Extract the (x, y) coordinate from the center of the cell holding the provided text.  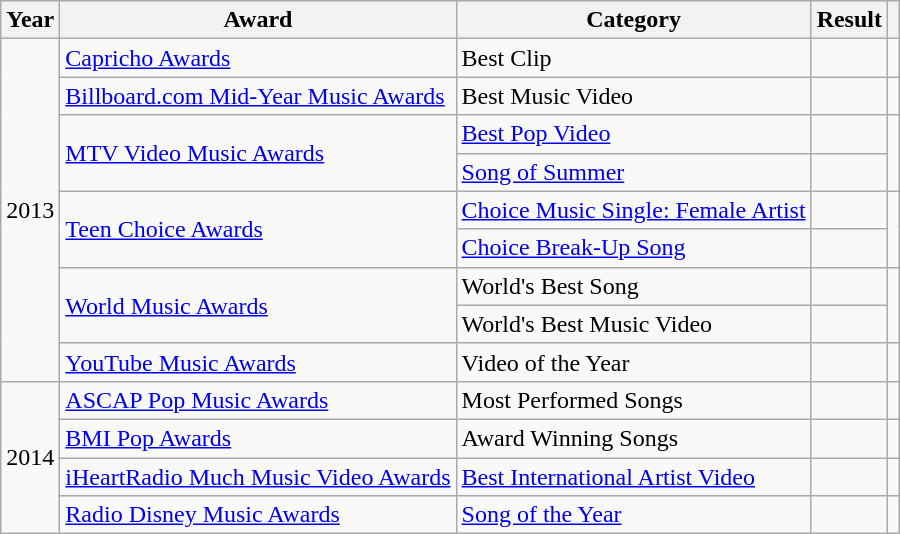
2013 (30, 210)
Award Winning Songs (634, 438)
Year (30, 20)
Song of Summer (634, 172)
World's Best Song (634, 286)
Billboard.com Mid-Year Music Awards (258, 96)
Most Performed Songs (634, 400)
Best Pop Video (634, 134)
ASCAP Pop Music Awards (258, 400)
Video of the Year (634, 362)
Choice Music Single: Female Artist (634, 210)
Category (634, 20)
World Music Awards (258, 305)
Radio Disney Music Awards (258, 515)
Song of the Year (634, 515)
Best Clip (634, 58)
MTV Video Music Awards (258, 153)
Capricho Awards (258, 58)
BMI Pop Awards (258, 438)
Teen Choice Awards (258, 229)
iHeartRadio Much Music Video Awards (258, 477)
Award (258, 20)
Choice Break-Up Song (634, 248)
2014 (30, 457)
World's Best Music Video (634, 324)
YouTube Music Awards (258, 362)
Result (849, 20)
Best Music Video (634, 96)
Best International Artist Video (634, 477)
